Locate the cell with the specified text and output its (X, Y) center coordinate. 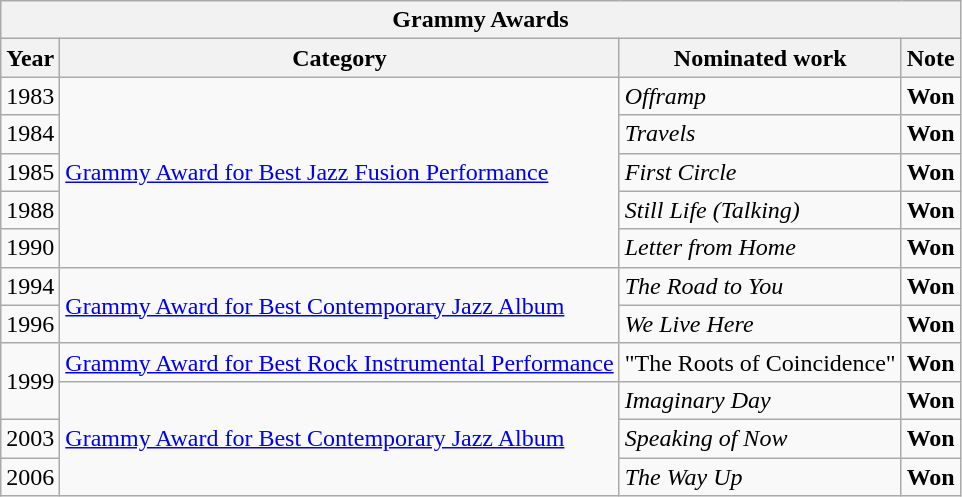
Category (340, 58)
Grammy Award for Best Jazz Fusion Performance (340, 172)
The Way Up (760, 477)
1984 (30, 134)
1999 (30, 381)
The Road to You (760, 286)
Year (30, 58)
1988 (30, 210)
Letter from Home (760, 248)
Note (930, 58)
1983 (30, 96)
Grammy Award for Best Rock Instrumental Performance (340, 362)
1996 (30, 324)
"The Roots of Coincidence" (760, 362)
Offramp (760, 96)
Still Life (Talking) (760, 210)
First Circle (760, 172)
Grammy Awards (480, 20)
Nominated work (760, 58)
2003 (30, 438)
We Live Here (760, 324)
2006 (30, 477)
1994 (30, 286)
Speaking of Now (760, 438)
1990 (30, 248)
Travels (760, 134)
Imaginary Day (760, 400)
1985 (30, 172)
